Detect which cell encompasses the target text, then output its [x, y] center coordinate. 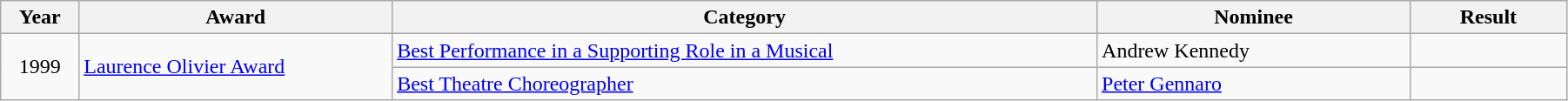
Best Performance in a Supporting Role in a Musical [745, 50]
Result [1488, 17]
Peter Gennaro [1254, 84]
Best Theatre Choreographer [745, 84]
Year [40, 17]
Nominee [1254, 17]
1999 [40, 67]
Laurence Olivier Award [236, 67]
Category [745, 17]
Award [236, 17]
Andrew Kennedy [1254, 50]
